Search for the cell housing the specified text and yield its (X, Y) center coordinate. 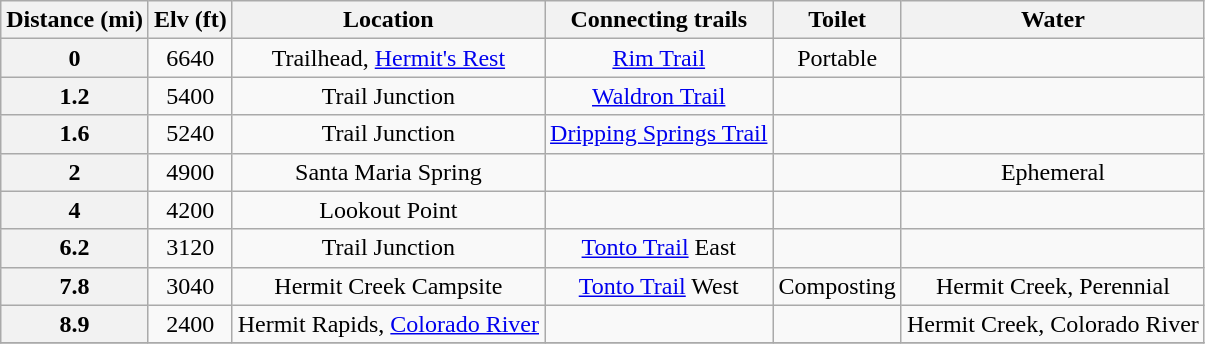
4 (75, 210)
Rim Trail (659, 58)
Portable (837, 58)
8.9 (75, 324)
Santa Maria Spring (388, 172)
1.2 (75, 96)
Waldron Trail (659, 96)
0 (75, 58)
4200 (190, 210)
6.2 (75, 248)
4900 (190, 172)
1.6 (75, 134)
Elv (ft) (190, 20)
Tonto Trail East (659, 248)
7.8 (75, 286)
Ephemeral (1052, 172)
Hermit Creek, Perennial (1052, 286)
5400 (190, 96)
Water (1052, 20)
Connecting trails (659, 20)
5240 (190, 134)
Dripping Springs Trail (659, 134)
Location (388, 20)
Toilet (837, 20)
3040 (190, 286)
Trailhead, Hermit's Rest (388, 58)
Tonto Trail West (659, 286)
3120 (190, 248)
Distance (mi) (75, 20)
2 (75, 172)
Lookout Point (388, 210)
Composting (837, 286)
6640 (190, 58)
Hermit Creek, Colorado River (1052, 324)
Hermit Creek Campsite (388, 286)
2400 (190, 324)
Hermit Rapids, Colorado River (388, 324)
